From the cell containing the given text, extract its center point as [x, y] coordinate. 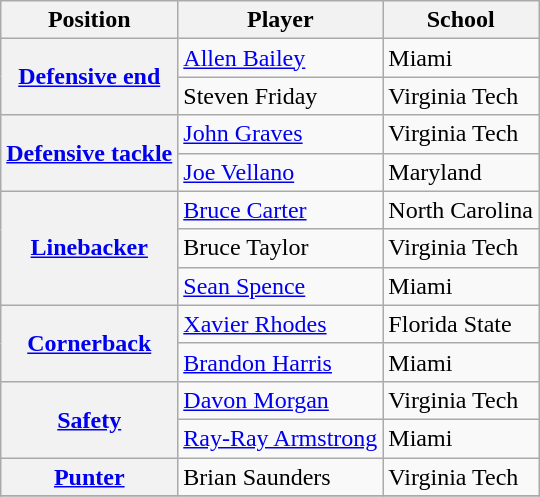
Safety [90, 419]
Steven Friday [280, 96]
Player [280, 20]
John Graves [280, 134]
Defensive tackle [90, 153]
Davon Morgan [280, 400]
Ray-Ray Armstrong [280, 438]
Defensive end [90, 77]
School [461, 20]
Cornerback [90, 343]
Maryland [461, 172]
Allen Bailey [280, 58]
Bruce Taylor [280, 248]
Joe Vellano [280, 172]
Florida State [461, 324]
Xavier Rhodes [280, 324]
North Carolina [461, 210]
Bruce Carter [280, 210]
Punter [90, 477]
Linebacker [90, 248]
Position [90, 20]
Sean Spence [280, 286]
Brandon Harris [280, 362]
Brian Saunders [280, 477]
